Scan for the cell matching the given text and deliver its [X, Y] coordinate at center. 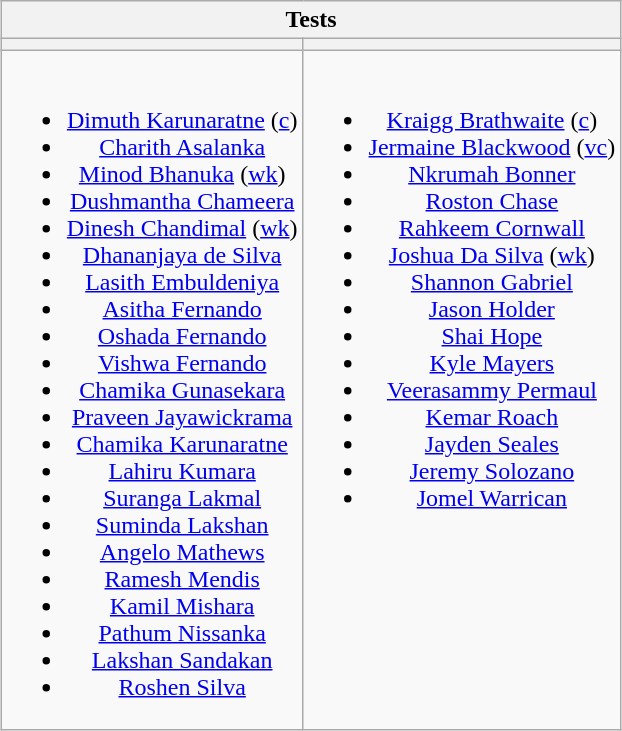
Tests [310, 20]
